Find where the given text appears and provide that cell's center as [x, y] coordinate. 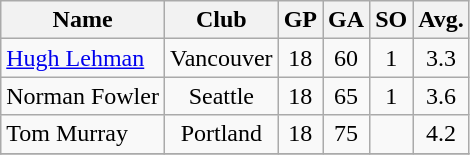
Tom Murray [83, 134]
65 [346, 96]
75 [346, 134]
4.2 [442, 134]
Hugh Lehman [83, 58]
Avg. [442, 20]
3.6 [442, 96]
Name [83, 20]
Vancouver [221, 58]
SO [392, 20]
Norman Fowler [83, 96]
GP [300, 20]
GA [346, 20]
3.3 [442, 58]
Seattle [221, 96]
60 [346, 58]
Portland [221, 134]
Club [221, 20]
